Locate the cell with the specified text and output its (X, Y) center coordinate. 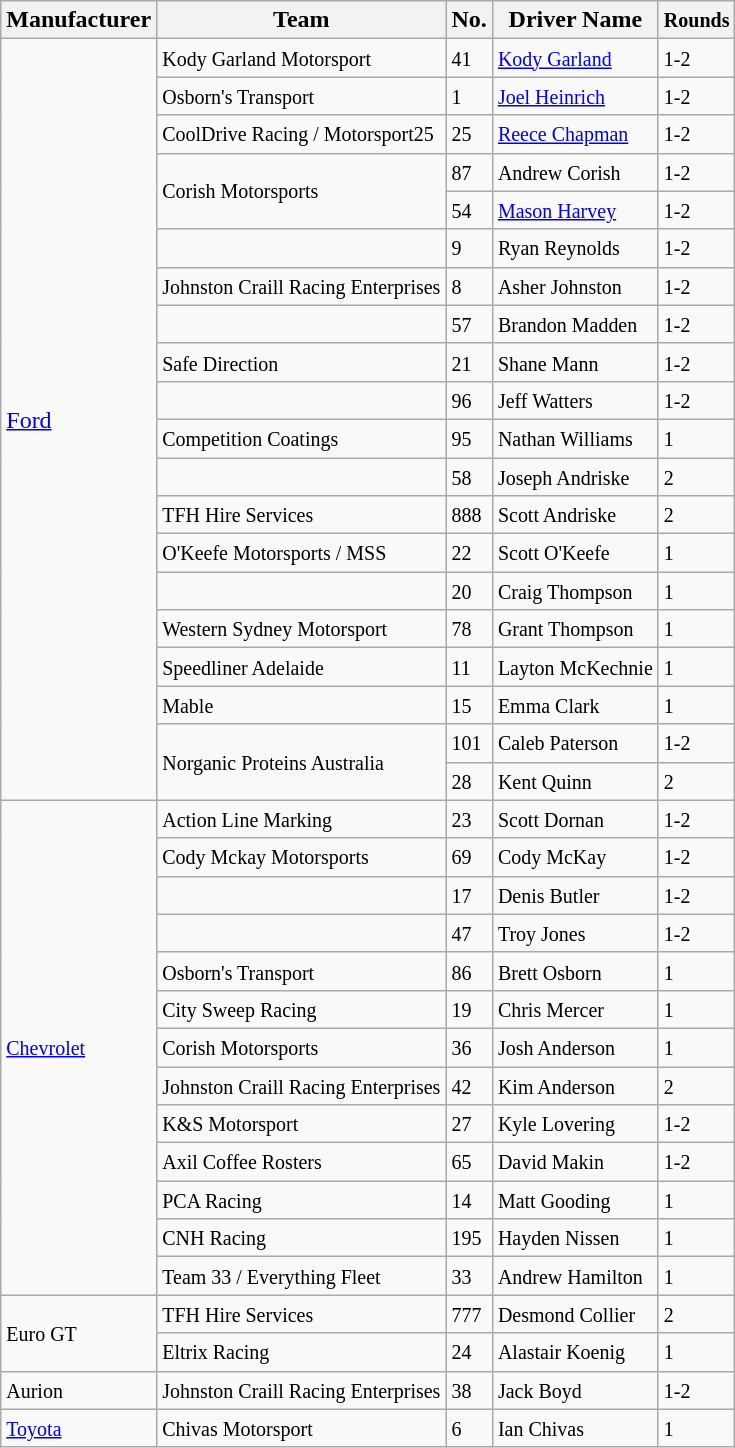
Kody Garland (575, 58)
Kent Quinn (575, 781)
Joel Heinrich (575, 96)
Craig Thompson (575, 591)
Chivas Motorsport (302, 1428)
58 (469, 477)
Andrew Corish (575, 172)
87 (469, 172)
Hayden Nissen (575, 1238)
24 (469, 1352)
Rounds (696, 20)
Mason Harvey (575, 210)
47 (469, 933)
Nathan Williams (575, 438)
69 (469, 857)
Ford (79, 420)
Action Line Marking (302, 819)
Josh Anderson (575, 1047)
Scott Andriske (575, 515)
36 (469, 1047)
777 (469, 1314)
Shane Mann (575, 362)
Denis Butler (575, 895)
Ian Chivas (575, 1428)
Scott Dornan (575, 819)
Driver Name (575, 20)
Eltrix Racing (302, 1352)
Safe Direction (302, 362)
PCA Racing (302, 1200)
Team 33 / Everything Fleet (302, 1276)
25 (469, 134)
No. (469, 20)
33 (469, 1276)
14 (469, 1200)
21 (469, 362)
Competition Coatings (302, 438)
96 (469, 400)
David Makin (575, 1162)
41 (469, 58)
65 (469, 1162)
20 (469, 591)
78 (469, 629)
22 (469, 553)
Brandon Madden (575, 324)
86 (469, 971)
Matt Gooding (575, 1200)
CoolDrive Racing / Motorsport25 (302, 134)
42 (469, 1085)
Layton McKechnie (575, 667)
11 (469, 667)
27 (469, 1124)
Alastair Koenig (575, 1352)
195 (469, 1238)
Speedliner Adelaide (302, 667)
Emma Clark (575, 705)
Jack Boyd (575, 1390)
Grant Thompson (575, 629)
Cody Mckay Motorsports (302, 857)
Ryan Reynolds (575, 248)
17 (469, 895)
95 (469, 438)
Scott O'Keefe (575, 553)
6 (469, 1428)
Reece Chapman (575, 134)
23 (469, 819)
Brett Osborn (575, 971)
K&S Motorsport (302, 1124)
Chevrolet (79, 1048)
Joseph Andriske (575, 477)
Chris Mercer (575, 1009)
Team (302, 20)
38 (469, 1390)
Desmond Collier (575, 1314)
Kim Anderson (575, 1085)
57 (469, 324)
Kyle Lovering (575, 1124)
Western Sydney Motorsport (302, 629)
Andrew Hamilton (575, 1276)
Asher Johnston (575, 286)
Troy Jones (575, 933)
Toyota (79, 1428)
City Sweep Racing (302, 1009)
Cody McKay (575, 857)
Manufacturer (79, 20)
9 (469, 248)
888 (469, 515)
15 (469, 705)
8 (469, 286)
54 (469, 210)
Euro GT (79, 1333)
101 (469, 743)
28 (469, 781)
Axil Coffee Rosters (302, 1162)
Norganic Proteins Australia (302, 762)
Jeff Watters (575, 400)
O'Keefe Motorsports / MSS (302, 553)
19 (469, 1009)
Aurion (79, 1390)
Kody Garland Motorsport (302, 58)
Mable (302, 705)
CNH Racing (302, 1238)
Caleb Paterson (575, 743)
